From the cell containing the given text, extract its center point as (x, y) coordinate. 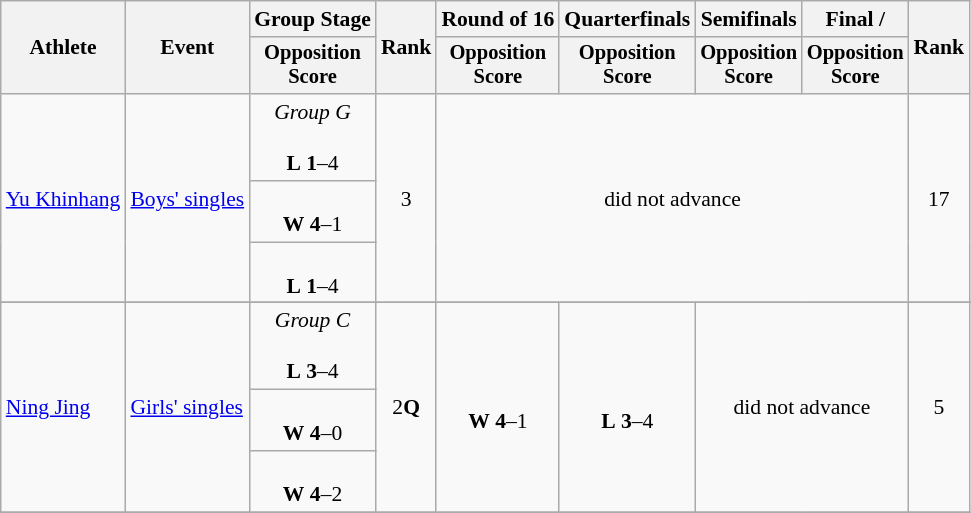
L 1–4 (312, 272)
W 4–2 (312, 482)
2Q (406, 408)
17 (940, 198)
Boys' singles (187, 198)
5 (940, 408)
Round of 16 (498, 19)
3 (406, 198)
Quarterfinals (627, 19)
Semifinals (748, 19)
Athlete (64, 48)
Yu Khinhang (64, 198)
Final / (856, 19)
Ning Jing (64, 408)
W 4–0 (312, 420)
Girls' singles (187, 408)
Group G L 1–4 (312, 138)
Event (187, 48)
L 3–4 (627, 408)
Group C L 3–4 (312, 346)
Group Stage (312, 19)
